Search for the cell housing the specified text and yield its [x, y] center coordinate. 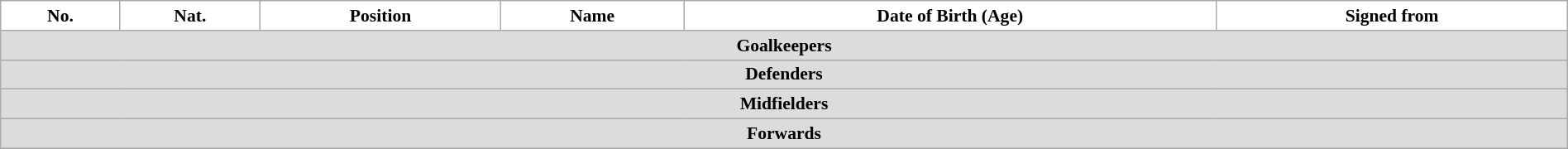
Name [592, 16]
Position [380, 16]
Midfielders [784, 104]
Forwards [784, 134]
No. [60, 16]
Goalkeepers [784, 46]
Defenders [784, 74]
Date of Birth (Age) [950, 16]
Signed from [1392, 16]
Nat. [190, 16]
